Capture the cell that displays the provided text and extract its [X, Y] central coordinate. 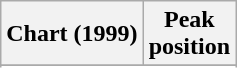
Chart (1999) [72, 34]
Peakposition [189, 34]
